Provide the [x, y] coordinate of the cell's center where the given text is located.  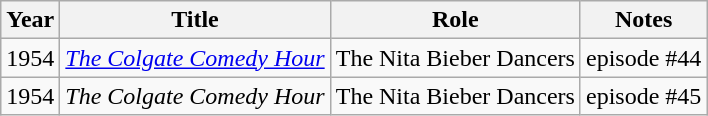
Title [195, 20]
episode #45 [643, 96]
episode #44 [643, 58]
Year [30, 20]
Role [455, 20]
Notes [643, 20]
